Identify which cell holds the provided text, then report its [x, y] central coordinate. 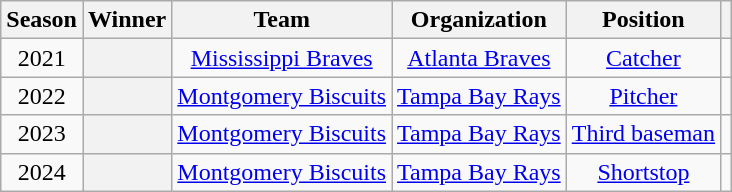
Third baseman [643, 134]
2023 [42, 134]
Season [42, 20]
Catcher [643, 58]
Team [282, 20]
2024 [42, 172]
Mississippi Braves [282, 58]
Organization [480, 20]
Position [643, 20]
2022 [42, 96]
Atlanta Braves [480, 58]
Winner [126, 20]
Shortstop [643, 172]
Pitcher [643, 96]
2021 [42, 58]
